Determine the [X, Y] coordinate at the center of the cell enclosing the given text.  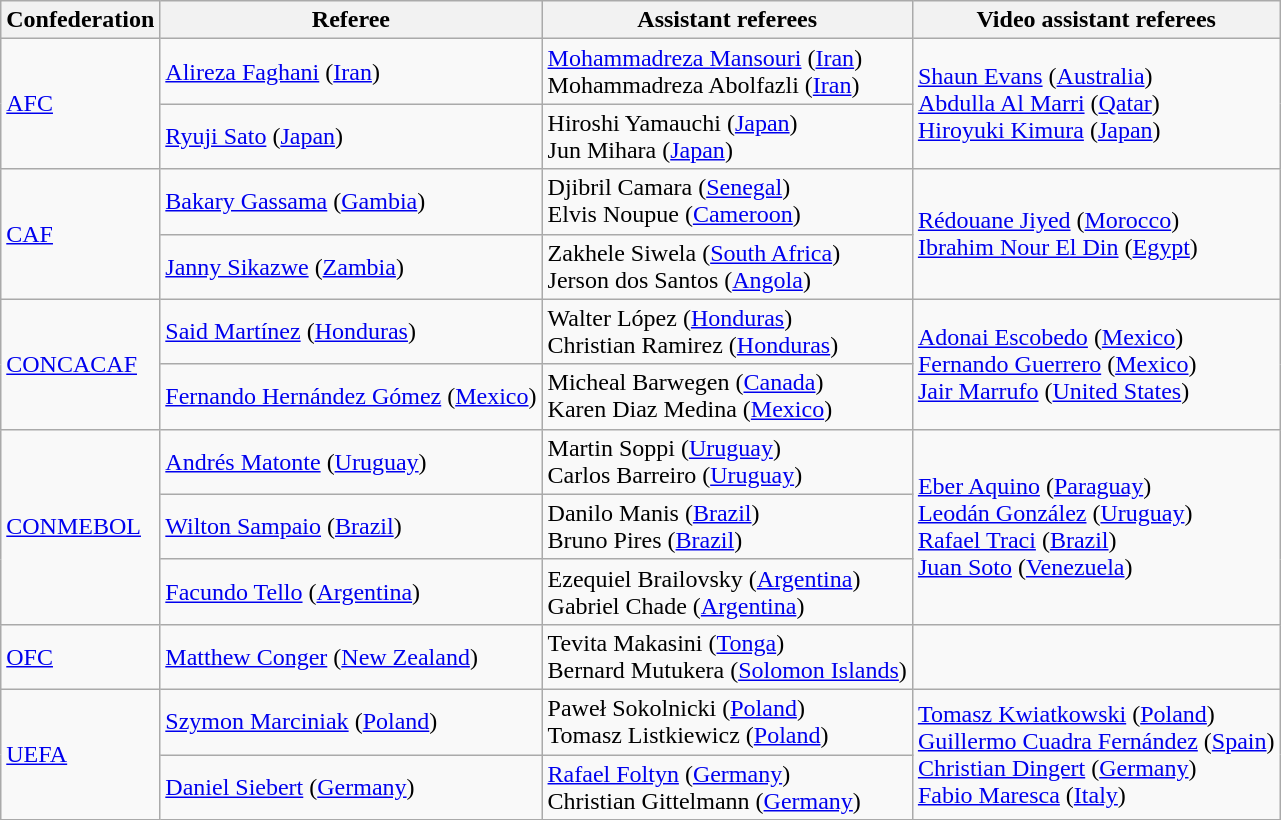
Facundo Tello (Argentina) [351, 592]
Bakary Gassama (Gambia) [351, 202]
Video assistant referees [1096, 20]
Assistant referees [727, 20]
Ryuji Sato (Japan) [351, 136]
Fernando Hernández Gómez (Mexico) [351, 396]
Paweł Sokolnicki (Poland)Tomasz Listkiewicz (Poland) [727, 722]
Wilton Sampaio (Brazil) [351, 526]
Matthew Conger (New Zealand) [351, 656]
Ezequiel Brailovsky (Argentina)Gabriel Chade (Argentina) [727, 592]
Rafael Foltyn (Germany)Christian Gittelmann (Germany) [727, 786]
Alireza Faghani (Iran) [351, 72]
Shaun Evans (Australia)Abdulla Al Marri (Qatar)Hiroyuki Kimura (Japan) [1096, 104]
Szymon Marciniak (Poland) [351, 722]
CONMEBOL [80, 526]
Hiroshi Yamauchi (Japan)Jun Mihara (Japan) [727, 136]
Confederation [80, 20]
OFC [80, 656]
AFC [80, 104]
Martin Soppi (Uruguay)Carlos Barreiro (Uruguay) [727, 462]
Walter López (Honduras)Christian Ramirez (Honduras) [727, 332]
Referee [351, 20]
Said Martínez (Honduras) [351, 332]
Eber Aquino (Paraguay)Leodán González (Uruguay)Rafael Traci (Brazil)Juan Soto (Venezuela) [1096, 526]
CAF [80, 234]
Djibril Camara (Senegal)Elvis Noupue (Cameroon) [727, 202]
Tevita Makasini (Tonga)Bernard Mutukera (Solomon Islands) [727, 656]
Adonai Escobedo (Mexico)Fernando Guerrero (Mexico)Jair Marrufo (United States) [1096, 364]
Andrés Matonte (Uruguay) [351, 462]
Micheal Barwegen (Canada)Karen Diaz Medina (Mexico) [727, 396]
Danilo Manis (Brazil)Bruno Pires (Brazil) [727, 526]
Mohammadreza Mansouri (Iran)Mohammadreza Abolfazli (Iran) [727, 72]
Daniel Siebert (Germany) [351, 786]
CONCACAF [80, 364]
Tomasz Kwiatkowski (Poland)Guillermo Cuadra Fernández (Spain)Christian Dingert (Germany)Fabio Maresca (Italy) [1096, 754]
Rédouane Jiyed (Morocco)Ibrahim Nour El Din (Egypt) [1096, 234]
Janny Sikazwe (Zambia) [351, 266]
Zakhele Siwela (South Africa)Jerson dos Santos (Angola) [727, 266]
UEFA [80, 754]
